For the text-containing cell, return its midpoint in [x, y] coordinate format. 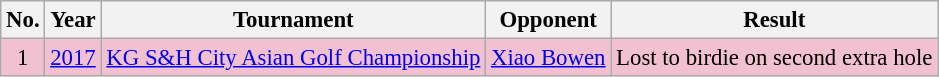
Tournament [294, 20]
2017 [73, 58]
No. [23, 20]
Opponent [548, 20]
1 [23, 58]
Year [73, 20]
Lost to birdie on second extra hole [774, 58]
KG S&H City Asian Golf Championship [294, 58]
Result [774, 20]
Xiao Bowen [548, 58]
